Scan for the cell matching the given text and deliver its (X, Y) coordinate at center. 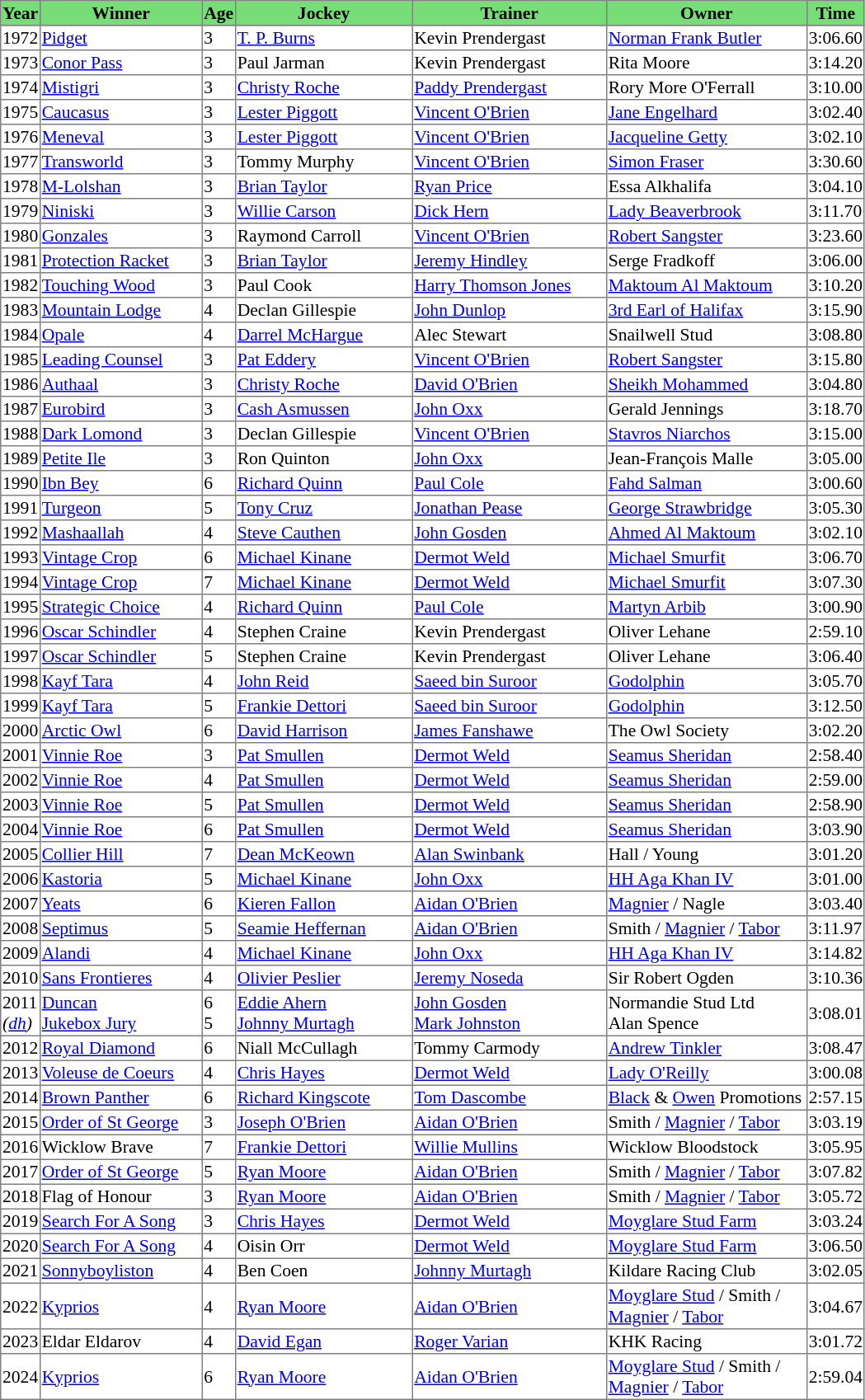
Royal Diamond (120, 1048)
1982 (21, 285)
Time (835, 13)
Ryan Price (510, 186)
M-Lolshan (120, 186)
3:07.30 (835, 582)
2:58.40 (835, 755)
3:08.47 (835, 1048)
1992 (21, 533)
Snailwell Stud (706, 335)
Eddie AhernJohnny Murtagh (323, 1013)
Pidget (120, 38)
2:59.04 (835, 1377)
1997 (21, 656)
2:58.90 (835, 805)
2008 (21, 928)
Alan Swinbank (510, 854)
Tommy Murphy (323, 162)
Kastoria (120, 879)
1988 (21, 434)
Trainer (510, 13)
Eurobird (120, 409)
Sheikh Mohammed (706, 384)
Wicklow Brave (120, 1147)
3:06.60 (835, 38)
1994 (21, 582)
Authaal (120, 384)
2016 (21, 1147)
Touching Wood (120, 285)
3:05.72 (835, 1196)
Paul Cook (323, 285)
3:30.60 (835, 162)
3:06.40 (835, 656)
Dean McKeown (323, 854)
John GosdenMark Johnston (510, 1013)
2023 (21, 1341)
3:05.95 (835, 1147)
Septimus (120, 928)
3rd Earl of Halifax (706, 310)
3:03.24 (835, 1221)
1979 (21, 211)
Magnier / Nagle (706, 904)
David Egan (323, 1341)
Maktoum Al Maktoum (706, 285)
Niniski (120, 211)
1974 (21, 87)
Age (219, 13)
3:01.20 (835, 854)
Wicklow Bloodstock (706, 1147)
3:11.97 (835, 928)
1972 (21, 38)
Strategic Choice (120, 607)
3:12.50 (835, 706)
2020 (21, 1246)
Tony Cruz (323, 508)
Brown Panther (120, 1097)
2017 (21, 1172)
3:23.60 (835, 236)
George Strawbridge (706, 508)
2011(dh) (21, 1013)
Eldar Eldarov (120, 1341)
3:18.70 (835, 409)
3:03.90 (835, 829)
2007 (21, 904)
Alec Stewart (510, 335)
1973 (21, 63)
2014 (21, 1097)
2018 (21, 1196)
3:08.80 (835, 335)
Kieren Fallon (323, 904)
1978 (21, 186)
Alandi (120, 953)
John Gosden (510, 533)
Yeats (120, 904)
Jane Engelhard (706, 112)
3:10.20 (835, 285)
2013 (21, 1073)
Andrew Tinkler (706, 1048)
2006 (21, 879)
Martyn Arbib (706, 607)
Olivier Peslier (323, 978)
Tommy Carmody (510, 1048)
Cash Asmussen (323, 409)
Meneval (120, 137)
2019 (21, 1221)
David Harrison (323, 731)
1985 (21, 359)
Normandie Stud LtdAlan Spence (706, 1013)
2010 (21, 978)
Caucasus (120, 112)
2000 (21, 731)
3:02.20 (835, 731)
3:05.30 (835, 508)
Jonathan Pease (510, 508)
Paul Jarman (323, 63)
Roger Varian (510, 1341)
Ben Coen (323, 1271)
Ron Quinton (323, 458)
Willie Mullins (510, 1147)
Winner (120, 13)
Black & Owen Promotions (706, 1097)
1983 (21, 310)
2:59.00 (835, 780)
2024 (21, 1377)
Johnny Murtagh (510, 1271)
3:05.70 (835, 681)
Voleuse de Coeurs (120, 1073)
1991 (21, 508)
Jacqueline Getty (706, 137)
Protection Racket (120, 261)
1990 (21, 483)
Rita Moore (706, 63)
1977 (21, 162)
Turgeon (120, 508)
3:03.40 (835, 904)
Gerald Jennings (706, 409)
3:05.00 (835, 458)
Collier Hill (120, 854)
1993 (21, 557)
2022 (21, 1306)
Jockey (323, 13)
Arctic Owl (120, 731)
Ibn Bey (120, 483)
John Reid (323, 681)
Sans Frontieres (120, 978)
2003 (21, 805)
2009 (21, 953)
3:04.80 (835, 384)
3:01.00 (835, 879)
KHK Racing (706, 1341)
James Fanshawe (510, 731)
Oisin Orr (323, 1246)
Fahd Salman (706, 483)
Mashaallah (120, 533)
Mountain Lodge (120, 310)
Dark Lomond (120, 434)
2001 (21, 755)
3:14.82 (835, 953)
3:02.40 (835, 112)
Niall McCullagh (323, 1048)
Serge Fradkoff (706, 261)
2004 (21, 829)
3:06.70 (835, 557)
1976 (21, 137)
3:06.00 (835, 261)
2:59.10 (835, 632)
Opale (120, 335)
2015 (21, 1122)
Sonnyboyliston (120, 1271)
3:10.00 (835, 87)
Transworld (120, 162)
Norman Frank Butler (706, 38)
Seamie Heffernan (323, 928)
Year (21, 13)
Ahmed Al Maktoum (706, 533)
T. P. Burns (323, 38)
3:04.10 (835, 186)
Rory More O'Ferrall (706, 87)
3:07.82 (835, 1172)
The Owl Society (706, 731)
2002 (21, 780)
3:11.70 (835, 211)
Lady O'Reilly (706, 1073)
65 (219, 1013)
Harry Thomson Jones (510, 285)
2005 (21, 854)
Lady Beaverbrook (706, 211)
Kildare Racing Club (706, 1271)
Simon Fraser (706, 162)
3:01.72 (835, 1341)
3:14.20 (835, 63)
3:15.90 (835, 310)
3:03.19 (835, 1122)
3:06.50 (835, 1246)
1981 (21, 261)
Leading Counsel (120, 359)
1999 (21, 706)
1984 (21, 335)
3:10.36 (835, 978)
Sir Robert Ogden (706, 978)
1996 (21, 632)
3:02.05 (835, 1271)
3:00.08 (835, 1073)
1986 (21, 384)
3:15.80 (835, 359)
Hall / Young (706, 854)
Owner (706, 13)
Essa Alkhalifa (706, 186)
2021 (21, 1271)
Stavros Niarchos (706, 434)
Richard Kingscote (323, 1097)
Flag of Honour (120, 1196)
John Dunlop (510, 310)
Tom Dascombe (510, 1097)
David O'Brien (510, 384)
Jeremy Noseda (510, 978)
Paddy Prendergast (510, 87)
Willie Carson (323, 211)
3:15.00 (835, 434)
2012 (21, 1048)
2:57.15 (835, 1097)
Petite Ile (120, 458)
1975 (21, 112)
1980 (21, 236)
3:08.01 (835, 1013)
Raymond Carroll (323, 236)
1989 (21, 458)
3:04.67 (835, 1306)
1987 (21, 409)
3:00.60 (835, 483)
Joseph O'Brien (323, 1122)
Darrel McHargue (323, 335)
Mistigri (120, 87)
3:00.90 (835, 607)
DuncanJukebox Jury (120, 1013)
1995 (21, 607)
Gonzales (120, 236)
Jean-François Malle (706, 458)
Dick Hern (510, 211)
Conor Pass (120, 63)
Steve Cauthen (323, 533)
Jeremy Hindley (510, 261)
1998 (21, 681)
Pat Eddery (323, 359)
